Search for the cell housing the specified text and yield its [x, y] center coordinate. 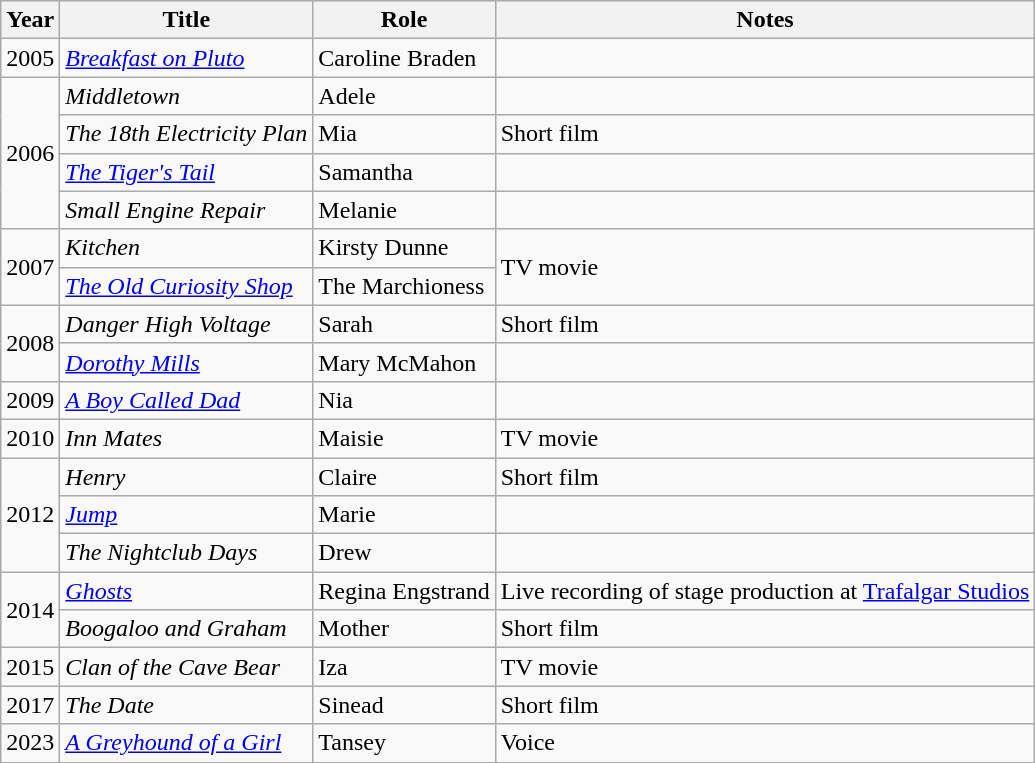
Sinead [404, 705]
The 18th Electricity Plan [186, 134]
2010 [30, 438]
Role [404, 20]
Year [30, 20]
Iza [404, 667]
The Nightclub Days [186, 553]
Adele [404, 96]
Middletown [186, 96]
Tansey [404, 743]
Nia [404, 400]
Kirsty Dunne [404, 248]
2005 [30, 58]
Boogaloo and Graham [186, 629]
Breakfast on Pluto [186, 58]
Mother [404, 629]
2015 [30, 667]
A Greyhound of a Girl [186, 743]
2017 [30, 705]
Clan of the Cave Bear [186, 667]
Title [186, 20]
The Old Curiosity Shop [186, 286]
2007 [30, 267]
Inn Mates [186, 438]
2023 [30, 743]
2006 [30, 153]
Mia [404, 134]
Ghosts [186, 591]
Notes [765, 20]
Jump [186, 515]
The Tiger's Tail [186, 172]
Regina Engstrand [404, 591]
Small Engine Repair [186, 210]
Mary McMahon [404, 362]
Maisie [404, 438]
Voice [765, 743]
2009 [30, 400]
Kitchen [186, 248]
2012 [30, 515]
Marie [404, 515]
2008 [30, 343]
Drew [404, 553]
Claire [404, 477]
Henry [186, 477]
Sarah [404, 324]
Live recording of stage production at Trafalgar Studios [765, 591]
Melanie [404, 210]
Samantha [404, 172]
2014 [30, 610]
A Boy Called Dad [186, 400]
Caroline Braden [404, 58]
The Date [186, 705]
The Marchioness [404, 286]
Danger High Voltage [186, 324]
Dorothy Mills [186, 362]
